Capture the cell that displays the provided text and extract its [x, y] central coordinate. 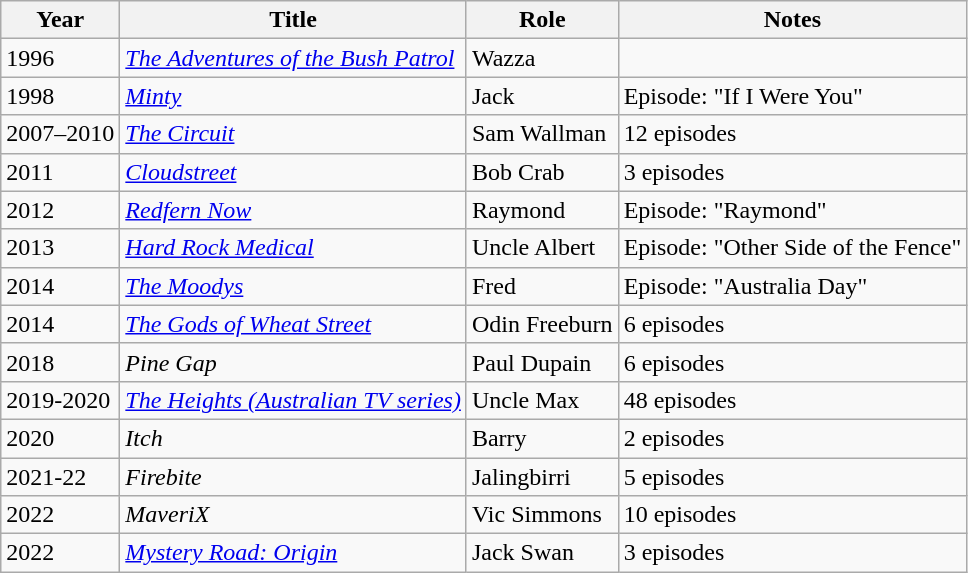
1998 [60, 96]
2020 [60, 438]
Uncle Albert [542, 248]
2012 [60, 210]
Barry [542, 438]
Redfern Now [294, 210]
Fred [542, 286]
2018 [60, 362]
MaveriX [294, 515]
Odin Freeburn [542, 324]
Firebite [294, 477]
Pine Gap [294, 362]
2013 [60, 248]
2019-2020 [60, 400]
The Gods of Wheat Street [294, 324]
Minty [294, 96]
Mystery Road: Origin [294, 553]
Year [60, 20]
5 episodes [792, 477]
Bob Crab [542, 172]
10 episodes [792, 515]
Raymond [542, 210]
Sam Wallman [542, 134]
Notes [792, 20]
2 episodes [792, 438]
Vic Simmons [542, 515]
Cloudstreet [294, 172]
Jack [542, 96]
Paul Dupain [542, 362]
Role [542, 20]
2011 [60, 172]
48 episodes [792, 400]
Episode: "Other Side of the Fence" [792, 248]
2007–2010 [60, 134]
Itch [294, 438]
The Heights (Australian TV series) [294, 400]
The Adventures of the Bush Patrol [294, 58]
Uncle Max [542, 400]
Title [294, 20]
12 episodes [792, 134]
Episode: "Australia Day" [792, 286]
Episode: "If I Were You" [792, 96]
The Circuit [294, 134]
Episode: "Raymond" [792, 210]
The Moodys [294, 286]
1996 [60, 58]
Jalingbirri [542, 477]
Wazza [542, 58]
Hard Rock Medical [294, 248]
Jack Swan [542, 553]
2021-22 [60, 477]
